Detect which cell encompasses the target text, then output its [x, y] center coordinate. 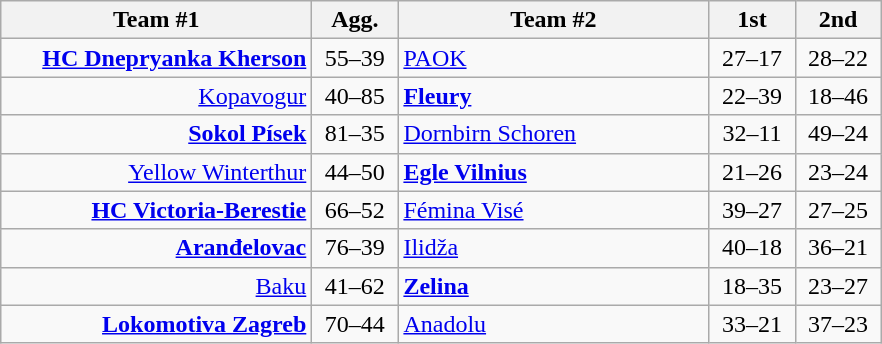
Fleury [554, 96]
PAOK [554, 58]
37–23 [838, 324]
Aranđelovac [156, 248]
23–24 [838, 172]
Kopavogur [156, 96]
33–21 [752, 324]
49–24 [838, 134]
55–39 [355, 58]
Zelina [554, 286]
32–11 [752, 134]
Agg. [355, 20]
18–46 [838, 96]
76–39 [355, 248]
44–50 [355, 172]
Team #1 [156, 20]
Lokomotiva Zagreb [156, 324]
81–35 [355, 134]
Dornbirn Schoren [554, 134]
22–39 [752, 96]
HC Victoria-Berestie [156, 210]
27–25 [838, 210]
Sokol Písek [156, 134]
40–18 [752, 248]
Ilidža [554, 248]
21–26 [752, 172]
Baku [156, 286]
Egle Vilnius [554, 172]
41–62 [355, 286]
39–27 [752, 210]
36–21 [838, 248]
Fémina Visé [554, 210]
Team #2 [554, 20]
66–52 [355, 210]
2nd [838, 20]
Yellow Winterthur [156, 172]
1st [752, 20]
28–22 [838, 58]
70–44 [355, 324]
Anadolu [554, 324]
40–85 [355, 96]
27–17 [752, 58]
HC Dnepryanka Kherson [156, 58]
18–35 [752, 286]
23–27 [838, 286]
